Find where the given text appears and provide that cell's center as [X, Y] coordinate. 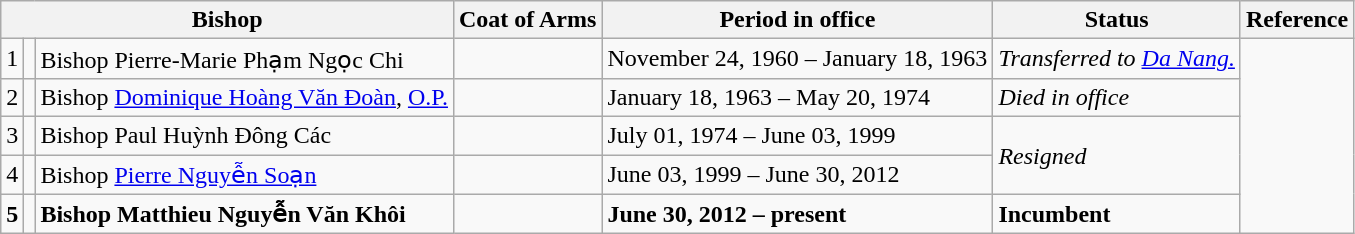
Bishop Pierre-Marie Phạm Ngọc Chi [244, 59]
Incumbent [1117, 214]
January 18, 1963 – May 20, 1974 [798, 97]
Bishop Matthieu Nguyễn Văn Khôi [244, 214]
3 [12, 135]
November 24, 1960 – January 18, 1963 [798, 59]
Died in office [1117, 97]
1 [12, 59]
June 30, 2012 – present [798, 214]
Reference [1296, 20]
Transferred to Da Nang. [1117, 59]
Status [1117, 20]
4 [12, 174]
June 03, 1999 – June 30, 2012 [798, 174]
Bishop Dominique Hoàng Văn Ðoàn, O.P. [244, 97]
5 [12, 214]
Resigned [1117, 155]
2 [12, 97]
Coat of Arms [527, 20]
Bishop Pierre Nguyễn Soạn [244, 174]
Bishop [228, 20]
Period in office [798, 20]
Bishop Paul Huỳnh Ðông Các [244, 135]
July 01, 1974 – June 03, 1999 [798, 135]
